For the text-containing cell, return its midpoint in [x, y] coordinate format. 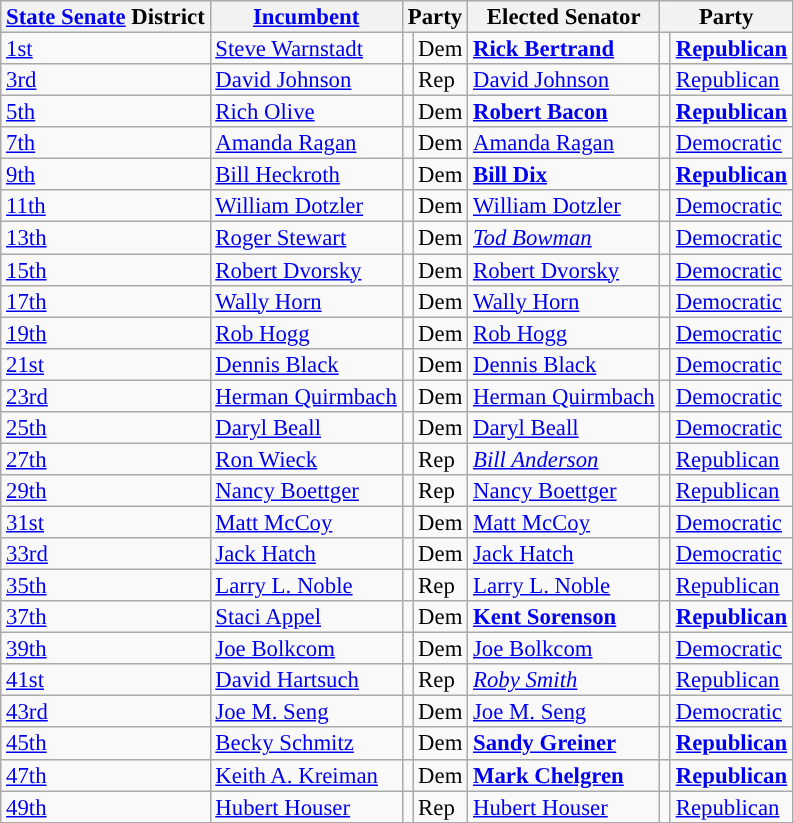
7th [106, 143]
Sandy Greiner [564, 744]
Becky Schmitz [306, 744]
Rick Bertrand [564, 49]
11th [106, 206]
37th [106, 617]
21st [106, 364]
3rd [106, 80]
15th [106, 270]
Tod Bowman [564, 238]
31st [106, 522]
1st [106, 49]
State Senate District [106, 17]
Mark Chelgren [564, 775]
25th [106, 428]
Kent Sorenson [564, 617]
19th [106, 333]
27th [106, 459]
13th [106, 238]
Bill Dix [564, 175]
5th [106, 112]
Roby Smith [564, 680]
Keith A. Kreiman [306, 775]
29th [106, 491]
17th [106, 301]
33rd [106, 554]
23rd [106, 396]
Bill Anderson [564, 459]
Rich Olive [306, 112]
David Hartsuch [306, 680]
41st [106, 680]
Staci Appel [306, 617]
Robert Bacon [564, 112]
Roger Stewart [306, 238]
47th [106, 775]
Incumbent [306, 17]
45th [106, 744]
Elected Senator [564, 17]
Bill Heckroth [306, 175]
39th [106, 649]
35th [106, 586]
49th [106, 807]
Steve Warnstadt [306, 49]
9th [106, 175]
Ron Wieck [306, 459]
43rd [106, 712]
